From the cell containing the given text, extract its center point as (x, y) coordinate. 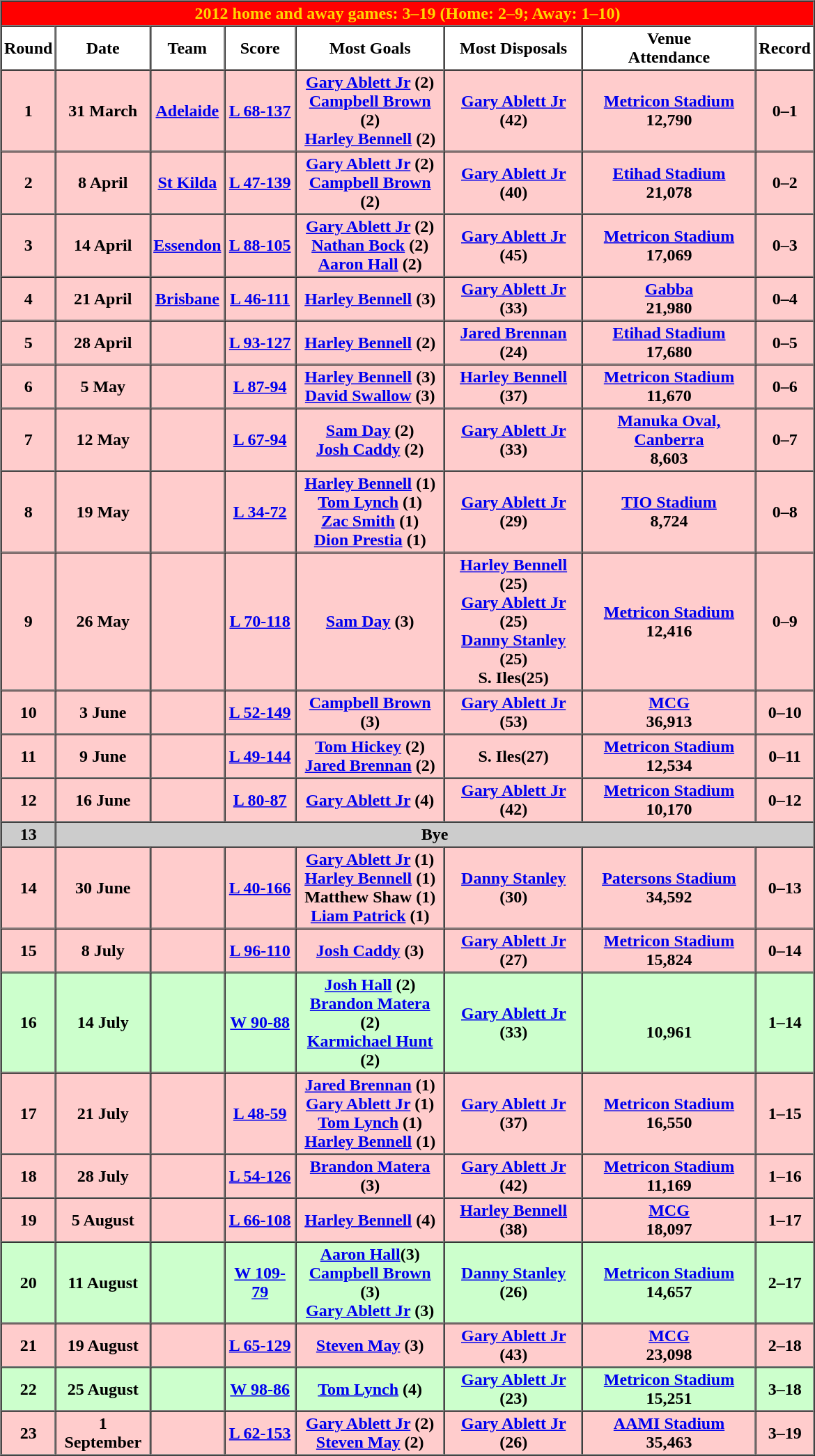
19 May (103, 511)
1 (29, 110)
20 (29, 1283)
L 80-87 (260, 801)
Metricon Stadium12,534 (669, 756)
Metricon Stadium12,416 (669, 622)
L 93-127 (260, 343)
0–5 (785, 343)
L 96-110 (260, 951)
Tom Hickey (2) Jared Brennan (2) (370, 756)
Sam Day (2) Josh Caddy (2) (370, 439)
Brisbane (187, 299)
Metricon Stadium10,170 (669, 801)
Metricon Stadium11,169 (669, 1177)
19 August (103, 1345)
Aaron Hall(3) Campbell Brown (3) Gary Ablett Jr (3) (370, 1283)
Etihad Stadium17,680 (669, 343)
1–14 (785, 1022)
3–18 (785, 1390)
Harley Bennell (3) David Swallow (3) (370, 387)
Jared Brennan (24) (513, 343)
Metricon Stadium11,670 (669, 387)
10,961 (669, 1022)
28 April (103, 343)
8 July (103, 951)
5 August (103, 1220)
Gary Ablett Jr (29) (513, 511)
22 (29, 1390)
Gary Ablett Jr (43) (513, 1345)
Team (187, 49)
Gary Ablett Jr (23) (513, 1390)
0–13 (785, 887)
0–8 (785, 511)
Gary Ablett Jr (45) (513, 246)
Harley Bennell (38) (513, 1220)
30 June (103, 887)
0–9 (785, 622)
Metricon Stadium16,550 (669, 1113)
Metricon Stadium17,069 (669, 246)
L 65-129 (260, 1345)
1–15 (785, 1113)
0–2 (785, 183)
10 (29, 713)
Manuka Oval, Canberra 8,603 (669, 439)
Adelaide (187, 110)
AAMI Stadium35,463 (669, 1433)
Josh Caddy (3) (370, 951)
L 48-59 (260, 1113)
Harley Bennell (37) (513, 387)
21 (29, 1345)
L 66-108 (260, 1220)
0–14 (785, 951)
Danny Stanley (30) (513, 887)
2–17 (785, 1283)
Etihad Stadium21,078 (669, 183)
8 (29, 511)
Gary Ablett Jr (2) Steven May (2) (370, 1433)
Gary Ablett Jr (40) (513, 183)
MCG36,913 (669, 713)
W 109-79 (260, 1283)
St Kilda (187, 183)
L 49-144 (260, 756)
Harley Bennell (4) (370, 1220)
TIO Stadium8,724 (669, 511)
Gabba21,980 (669, 299)
14 July (103, 1022)
L 46-111 (260, 299)
3–19 (785, 1433)
18 (29, 1177)
14 (29, 887)
Harley Bennell (25) Gary Ablett Jr (25) Danny Stanley (25) S. Iles(25) (513, 622)
Essendon (187, 246)
11 August (103, 1283)
L 54-126 (260, 1177)
16 June (103, 801)
Harley Bennell (2) (370, 343)
Gary Ablett Jr (2)Campbell Brown (2) (370, 183)
0–7 (785, 439)
Date (103, 49)
L 47-139 (260, 183)
Gary Ablett Jr (2)Nathan Bock (2)Aaron Hall (2) (370, 246)
L 68-137 (260, 110)
Campbell Brown (3) (370, 713)
15 (29, 951)
Most Goals (370, 49)
0–1 (785, 110)
2012 home and away games: 3–19 (Home: 2–9; Away: 1–10) (408, 14)
19 (29, 1220)
25 August (103, 1390)
Jared Brennan (1) Gary Ablett Jr (1) Tom Lynch (1) Harley Bennell (1) (370, 1113)
23 (29, 1433)
L 52-149 (260, 713)
Metricon Stadium12,790 (669, 110)
3 (29, 246)
5 (29, 343)
Round (29, 49)
Metricon Stadium14,657 (669, 1283)
Score (260, 49)
0–3 (785, 246)
L 87-94 (260, 387)
W 98-86 (260, 1390)
0–10 (785, 713)
Gary Ablett Jr (27) (513, 951)
Tom Lynch (4) (370, 1390)
7 (29, 439)
Patersons Stadium 34,592 (669, 887)
Metricon Stadium15,824 (669, 951)
12 May (103, 439)
31 March (103, 110)
1–17 (785, 1220)
Gary Ablett Jr (4) (370, 801)
Harley Bennell (1) Tom Lynch (1) Zac Smith (1) Dion Prestia (1) (370, 511)
Danny Stanley (26) (513, 1283)
5 May (103, 387)
Brandon Matera (3) (370, 1177)
MCG23,098 (669, 1345)
L 40-166 (260, 887)
26 May (103, 622)
Harley Bennell (3) (370, 299)
28 July (103, 1177)
Metricon Stadium15,251 (669, 1390)
0–4 (785, 299)
1 September (103, 1433)
0–11 (785, 756)
Gary Ablett Jr (37) (513, 1113)
Gary Ablett Jr (26) (513, 1433)
17 (29, 1113)
8 April (103, 183)
W 90-88 (260, 1022)
L 88-105 (260, 246)
Josh Hall (2) Brandon Matera (2) Karmichael Hunt (2) (370, 1022)
4 (29, 299)
21 July (103, 1113)
Gary Ablett Jr (1) Harley Bennell (1) Matthew Shaw (1) Liam Patrick (1) (370, 887)
Steven May (3) (370, 1345)
Gary Ablett Jr (53) (513, 713)
6 (29, 387)
0–6 (785, 387)
12 (29, 801)
Gary Ablett Jr (2)Campbell Brown (2)Harley Bennell (2) (370, 110)
0–12 (785, 801)
L 70-118 (260, 622)
2 (29, 183)
16 (29, 1022)
21 April (103, 299)
1–16 (785, 1177)
L 34-72 (260, 511)
14 April (103, 246)
9 June (103, 756)
VenueAttendance (669, 49)
Bye (435, 834)
9 (29, 622)
MCG18,097 (669, 1220)
2–18 (785, 1345)
13 (29, 834)
Sam Day (3) (370, 622)
Record (785, 49)
L 62-153 (260, 1433)
L 67-94 (260, 439)
11 (29, 756)
S. Iles(27) (513, 756)
3 June (103, 713)
Most Disposals (513, 49)
